Return the [x, y] coordinate for the center point of the cell that contains the specified text.  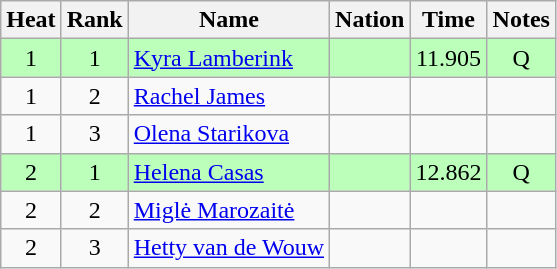
Time [448, 20]
Nation [370, 20]
Notes [521, 20]
Olena Starikova [228, 134]
Name [228, 20]
11.905 [448, 58]
Heat [31, 20]
Hetty van de Wouw [228, 248]
Rank [94, 20]
Miglė Marozaitė [228, 210]
Kyra Lamberink [228, 58]
12.862 [448, 172]
Helena Casas [228, 172]
Rachel James [228, 96]
